From the cell containing the given text, extract its center point as [X, Y] coordinate. 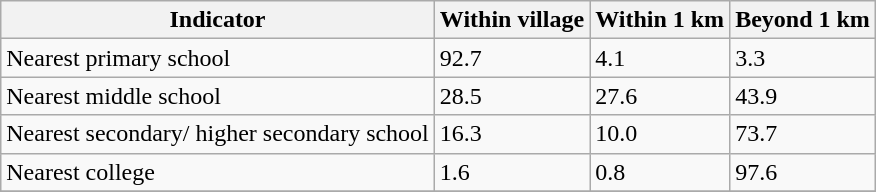
3.3 [803, 58]
Beyond 1 km [803, 20]
Nearest secondary/ higher secondary school [218, 134]
73.7 [803, 134]
97.6 [803, 172]
4.1 [660, 58]
16.3 [512, 134]
28.5 [512, 96]
Within 1 km [660, 20]
Nearest college [218, 172]
Nearest primary school [218, 58]
27.6 [660, 96]
Within village [512, 20]
43.9 [803, 96]
1.6 [512, 172]
10.0 [660, 134]
Indicator [218, 20]
92.7 [512, 58]
0.8 [660, 172]
Nearest middle school [218, 96]
